Return (x, y) of the center of cell containing provided text 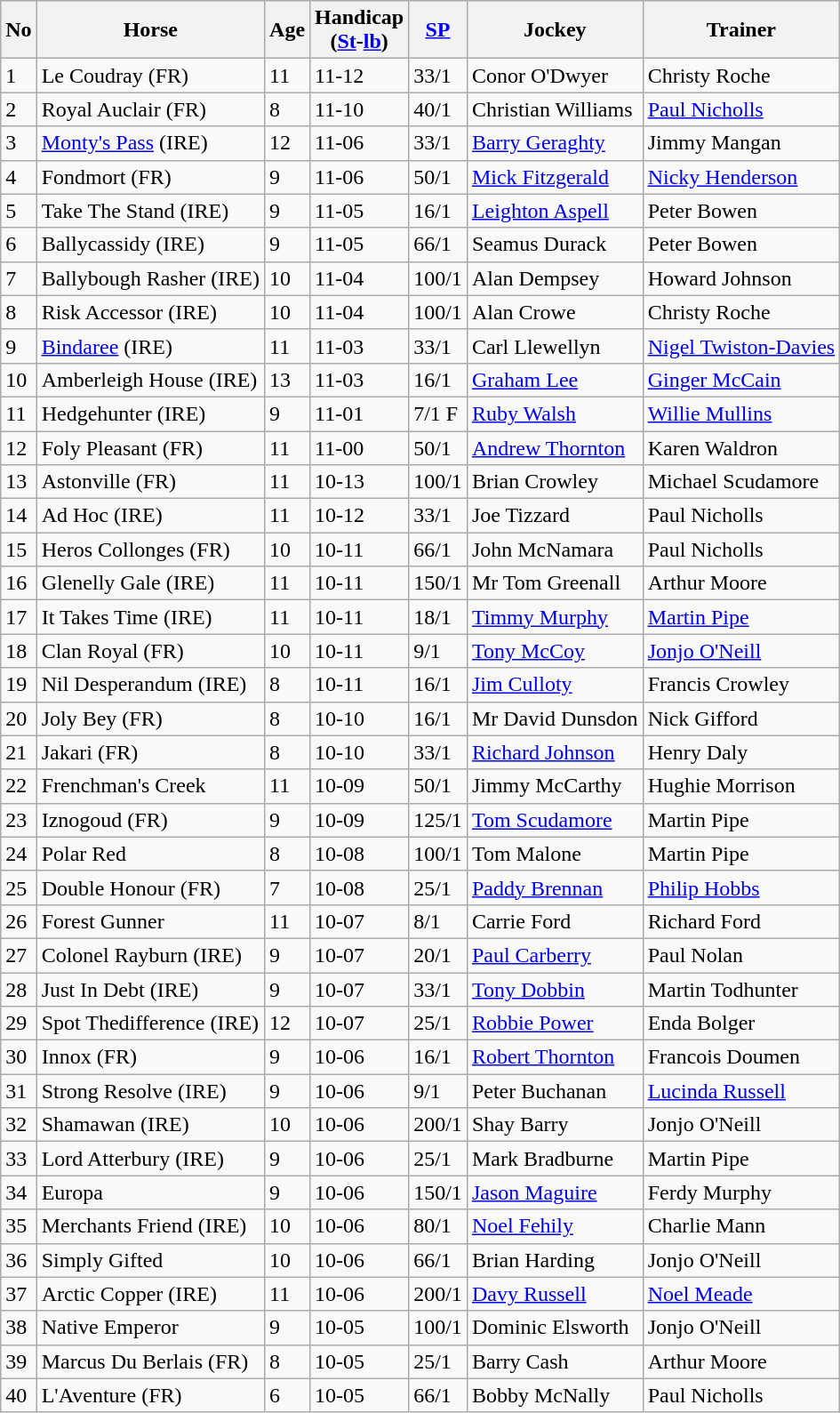
Hughie Morrison (741, 786)
Robert Thornton (555, 1057)
32 (19, 1125)
40/1 (438, 109)
Ginger McCain (741, 380)
Jakari (FR) (150, 752)
Charlie Mann (741, 1226)
Tony Dobbin (555, 990)
4 (19, 177)
L'Aventure (FR) (150, 1395)
Philip Hobbs (741, 887)
Simply Gifted (150, 1260)
Carrie Ford (555, 921)
Clan Royal (FR) (150, 651)
Conor O'Dwyer (555, 76)
26 (19, 921)
Timmy Murphy (555, 617)
38 (19, 1328)
11-10 (359, 109)
Just In Debt (IRE) (150, 990)
11-00 (359, 447)
Merchants Friend (IRE) (150, 1226)
Spot Thedifference (IRE) (150, 1024)
2 (19, 109)
Francis Crowley (741, 685)
Jockey (555, 30)
Double Honour (FR) (150, 887)
Ruby Walsh (555, 413)
Graham Lee (555, 380)
21 (19, 752)
22 (19, 786)
Lord Atterbury (IRE) (150, 1159)
8/1 (438, 921)
15 (19, 550)
29 (19, 1024)
Mark Bradburne (555, 1159)
SP (438, 30)
Iznogoud (FR) (150, 820)
Europa (150, 1192)
40 (19, 1395)
Richard Ford (741, 921)
27 (19, 955)
Paul Carberry (555, 955)
11-12 (359, 76)
Take The Stand (IRE) (150, 211)
Polar Red (150, 854)
Shay Barry (555, 1125)
Dominic Elsworth (555, 1328)
Peter Buchanan (555, 1091)
36 (19, 1260)
24 (19, 854)
80/1 (438, 1226)
Royal Auclair (FR) (150, 109)
Lucinda Russell (741, 1091)
35 (19, 1226)
It Takes Time (IRE) (150, 617)
Noel Meade (741, 1294)
Alan Dempsey (555, 278)
30 (19, 1057)
31 (19, 1091)
17 (19, 617)
Arctic Copper (IRE) (150, 1294)
Foly Pleasant (FR) (150, 447)
Monty's Pass (IRE) (150, 143)
Heros Collonges (FR) (150, 550)
Mr David Dunsdon (555, 719)
Alan Crowe (555, 312)
Trainer (741, 30)
Forest Gunner (150, 921)
John McNamara (555, 550)
37 (19, 1294)
7/1 F (438, 413)
Horse (150, 30)
Paddy Brennan (555, 887)
Tony McCoy (555, 651)
Martin Todhunter (741, 990)
Shamawan (IRE) (150, 1125)
Davy Russell (555, 1294)
33 (19, 1159)
Nick Gifford (741, 719)
10-13 (359, 482)
Howard Johnson (741, 278)
Jason Maguire (555, 1192)
Francois Doumen (741, 1057)
10-12 (359, 516)
Mick Fitzgerald (555, 177)
3 (19, 143)
Brian Harding (555, 1260)
34 (19, 1192)
Mr Tom Greenall (555, 583)
18/1 (438, 617)
Michael Scudamore (741, 482)
Strong Resolve (IRE) (150, 1091)
Ballybough Rasher (IRE) (150, 278)
Nil Desperandum (IRE) (150, 685)
Brian Crowley (555, 482)
Amberleigh House (IRE) (150, 380)
Handicap(St-lb) (359, 30)
No (19, 30)
11-01 (359, 413)
23 (19, 820)
Fondmort (FR) (150, 177)
Barry Geraghty (555, 143)
Carl Llewellyn (555, 346)
Barry Cash (555, 1361)
Jimmy Mangan (741, 143)
Le Coudray (FR) (150, 76)
Tom Malone (555, 854)
Frenchman's Creek (150, 786)
5 (19, 211)
1 (19, 76)
39 (19, 1361)
Native Emperor (150, 1328)
Leighton Aspell (555, 211)
Joe Tizzard (555, 516)
Noel Fehily (555, 1226)
Nigel Twiston-Davies (741, 346)
Risk Accessor (IRE) (150, 312)
Jim Culloty (555, 685)
Nicky Henderson (741, 177)
Ad Hoc (IRE) (150, 516)
Ballycassidy (IRE) (150, 245)
Bobby McNally (555, 1395)
20/1 (438, 955)
Seamus Durack (555, 245)
Innox (FR) (150, 1057)
16 (19, 583)
Age (288, 30)
Tom Scudamore (555, 820)
Richard Johnson (555, 752)
Glenelly Gale (IRE) (150, 583)
20 (19, 719)
Ferdy Murphy (741, 1192)
Robbie Power (555, 1024)
Astonville (FR) (150, 482)
Enda Bolger (741, 1024)
Bindaree (IRE) (150, 346)
Joly Bey (FR) (150, 719)
19 (19, 685)
Karen Waldron (741, 447)
Paul Nolan (741, 955)
Jimmy McCarthy (555, 786)
Christian Williams (555, 109)
Andrew Thornton (555, 447)
Willie Mullins (741, 413)
14 (19, 516)
Colonel Rayburn (IRE) (150, 955)
Hedgehunter (IRE) (150, 413)
Marcus Du Berlais (FR) (150, 1361)
18 (19, 651)
28 (19, 990)
Henry Daly (741, 752)
25 (19, 887)
125/1 (438, 820)
